Provide the (x, y) coordinate of the cell's center where the given text is located.  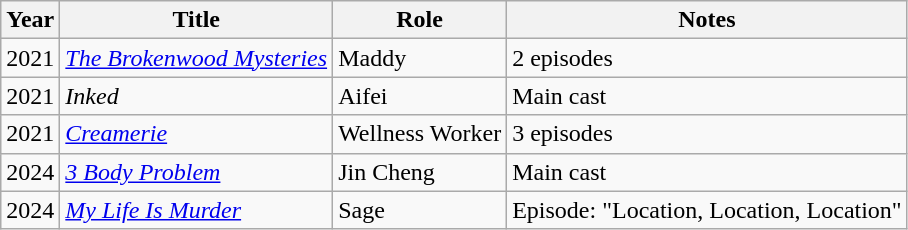
Notes (708, 20)
Creamerie (196, 134)
My Life Is Murder (196, 210)
Jin Cheng (420, 172)
Sage (420, 210)
3 episodes (708, 134)
Title (196, 20)
Year (30, 20)
Aifei (420, 96)
Role (420, 20)
Inked (196, 96)
Maddy (420, 58)
Wellness Worker (420, 134)
2 episodes (708, 58)
Episode: "Location, Location, Location" (708, 210)
The Brokenwood Mysteries (196, 58)
3 Body Problem (196, 172)
